Return the [x, y] coordinate for the center point of the cell that contains the specified text.  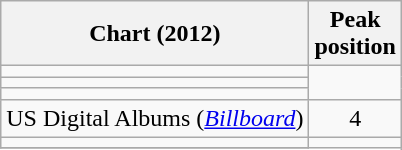
4 [355, 118]
Chart (2012) [155, 34]
US Digital Albums (Billboard) [155, 118]
Peakposition [355, 34]
